Detect which cell encompasses the target text, then output its [x, y] center coordinate. 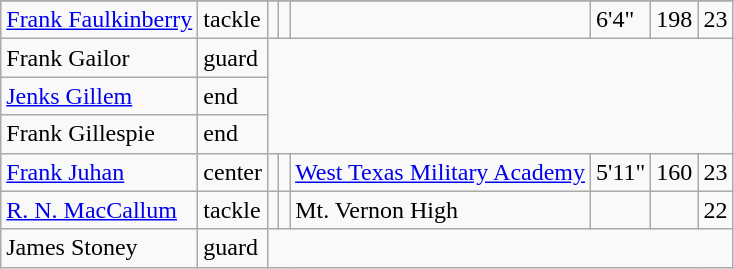
R. N. MacCallum [100, 210]
22 [716, 210]
Frank Gillespie [100, 134]
James Stoney [100, 248]
Mt. Vernon High [440, 210]
198 [674, 20]
Frank Gailor [100, 58]
5'11" [621, 172]
Jenks Gillem [100, 96]
West Texas Military Academy [440, 172]
160 [674, 172]
Frank Faulkinberry [100, 20]
6'4" [621, 20]
Frank Juhan [100, 172]
center [233, 172]
